Detect which cell encompasses the target text, then output its (X, Y) center coordinate. 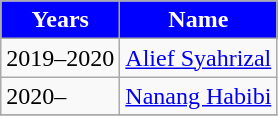
Name (198, 20)
Nanang Habibi (198, 96)
Alief Syahrizal (198, 58)
Years (60, 20)
2020– (60, 96)
2019–2020 (60, 58)
